Capture the cell that displays the provided text and extract its [X, Y] central coordinate. 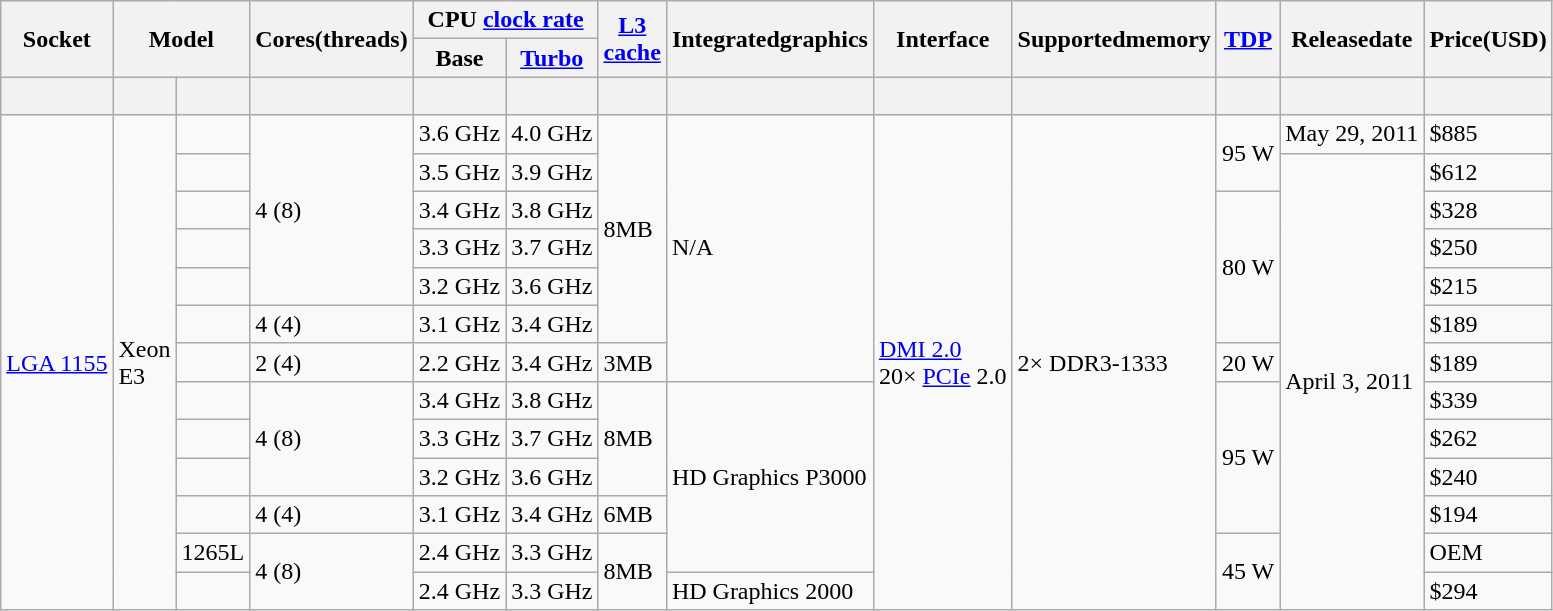
Integratedgraphics [770, 39]
April 3, 2011 [1352, 382]
2× DDR3-1333 [1114, 362]
Cores(threads) [332, 39]
Base [459, 58]
$215 [1488, 286]
$294 [1488, 591]
$328 [1488, 210]
3.9 GHz [552, 172]
HD Graphics 2000 [770, 591]
$885 [1488, 134]
OEM [1488, 553]
$194 [1488, 515]
XeonE3 [144, 362]
Price(USD) [1488, 39]
1265L [213, 553]
Socket [57, 39]
2 (4) [332, 362]
2.2 GHz [459, 362]
80 W [1248, 267]
Releasedate [1352, 39]
L3cache [632, 39]
6MB [632, 515]
$250 [1488, 248]
CPU clock rate [506, 20]
LGA 1155 [57, 362]
DMI 2.020× PCIe 2.0 [942, 362]
3MB [632, 362]
$240 [1488, 477]
Model [182, 39]
Interface [942, 39]
$262 [1488, 438]
4.0 GHz [552, 134]
HD Graphics P3000 [770, 476]
Turbo [552, 58]
45 W [1248, 572]
May 29, 2011 [1352, 134]
20 W [1248, 362]
N/A [770, 248]
3.5 GHz [459, 172]
Supportedmemory [1114, 39]
$339 [1488, 400]
TDP [1248, 39]
$612 [1488, 172]
